Return [X, Y] of the center of cell containing provided text 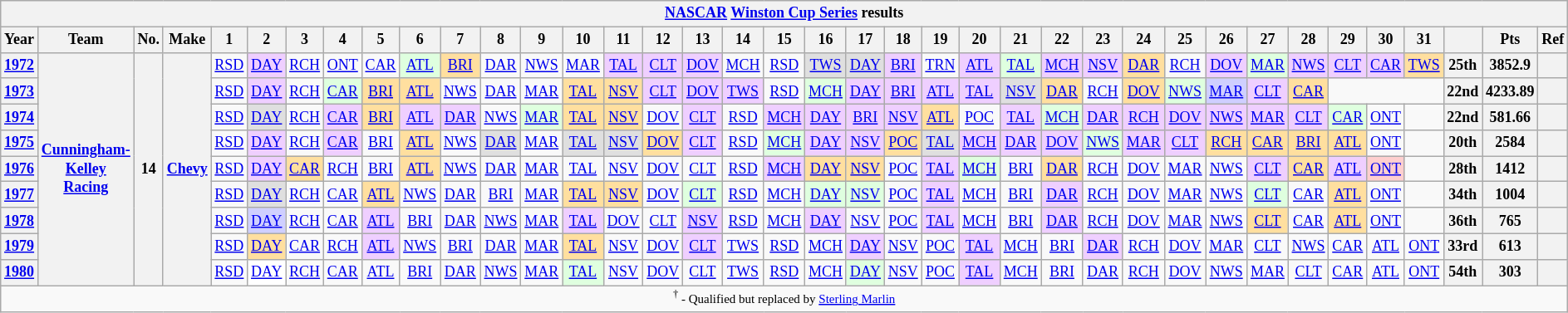
No. [148, 40]
2584 [1511, 143]
18 [902, 40]
4 [342, 40]
1973 [20, 91]
25 [1185, 40]
613 [1511, 246]
31 [1424, 40]
34th [1462, 194]
16 [826, 40]
23 [1103, 40]
1976 [20, 169]
765 [1511, 221]
4233.89 [1511, 91]
Cunningham-Kelley Racing [86, 169]
Pts [1511, 40]
8 [500, 40]
Make [187, 40]
2 [267, 40]
1975 [20, 143]
29 [1348, 40]
3 [305, 40]
28th [1462, 169]
303 [1511, 272]
1979 [20, 246]
33rd [1462, 246]
1978 [20, 221]
54th [1462, 272]
TRN [941, 65]
30 [1386, 40]
24 [1143, 40]
Chevy [187, 169]
20 [980, 40]
20th [1462, 143]
26 [1226, 40]
3852.9 [1511, 65]
13 [703, 40]
19 [941, 40]
1972 [20, 65]
28 [1308, 40]
10 [583, 40]
1977 [20, 194]
581.66 [1511, 116]
1 [229, 40]
36th [1462, 221]
12 [663, 40]
1004 [1511, 194]
6 [420, 40]
27 [1268, 40]
21 [1020, 40]
1412 [1511, 169]
Ref [1553, 40]
9 [542, 40]
11 [623, 40]
NASCAR Winston Cup Series results [784, 13]
17 [865, 40]
1980 [20, 272]
15 [784, 40]
25th [1462, 65]
† - Qualified but replaced by Sterling Marlin [784, 299]
7 [460, 40]
5 [381, 40]
Team [86, 40]
1974 [20, 116]
Year [20, 40]
22 [1062, 40]
